Detect which cell encompasses the target text, then output its [x, y] center coordinate. 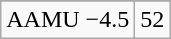
52 [152, 20]
AAMU −4.5 [68, 20]
